Pinpoint the cell where the given text exists, returning its [x, y] midpoint coordinate. 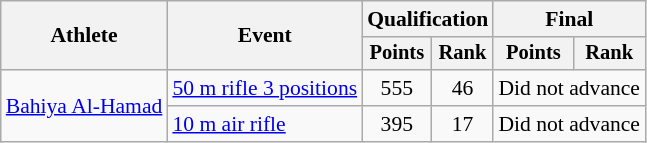
50 m rifle 3 positions [264, 88]
Event [264, 36]
Qualification [428, 19]
46 [462, 88]
10 m air rifle [264, 124]
555 [396, 88]
17 [462, 124]
Bahiya Al-Hamad [84, 106]
Athlete [84, 36]
Final [569, 19]
395 [396, 124]
